Scan for the cell matching the given text and deliver its (x, y) coordinate at center. 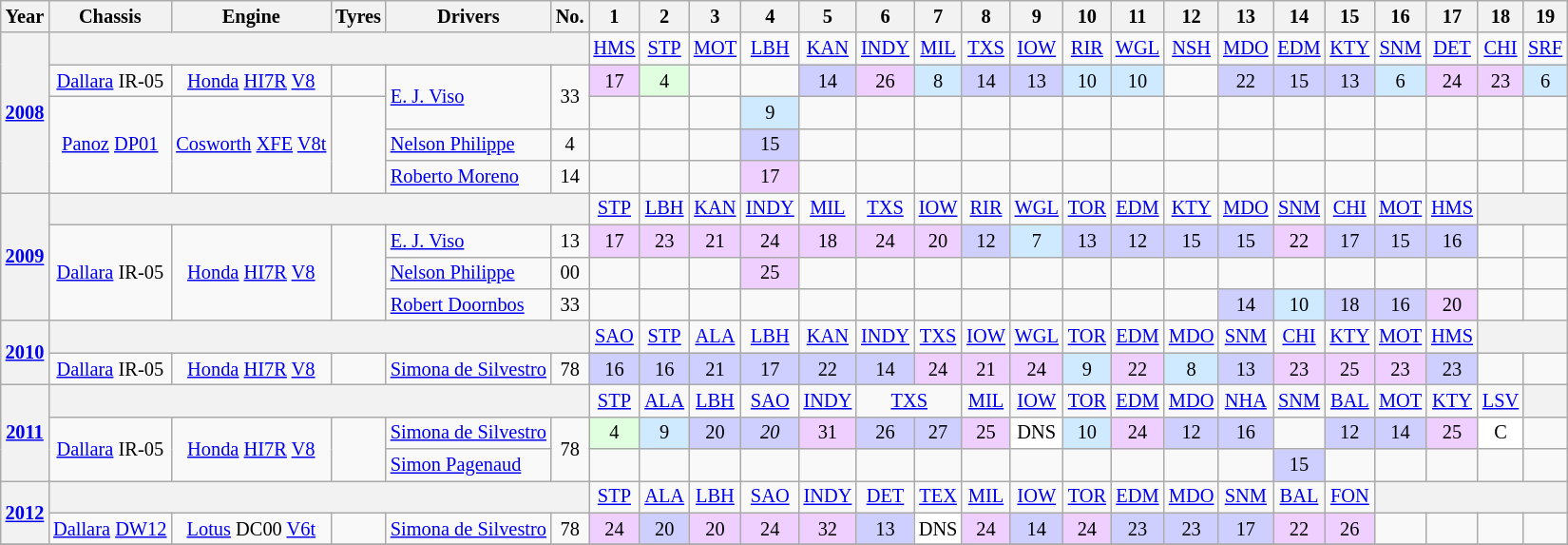
NSH (1192, 49)
Engine (251, 16)
2009 (25, 257)
NHA (1245, 400)
5 (829, 16)
C (1501, 433)
Tyres (358, 16)
TEX (938, 496)
2011 (25, 432)
Dallara DW12 (110, 529)
2012 (25, 512)
2010 (25, 352)
31 (829, 433)
Chassis (110, 16)
Year (25, 16)
00 (570, 273)
FON (1349, 496)
32 (829, 529)
Panoz DP01 (110, 145)
Drivers (468, 16)
No. (570, 16)
Lotus DC00 V6t (251, 529)
Cosworth XFE V8t (251, 145)
27 (938, 433)
Simon Pagenaud (468, 465)
Roberto Moreno (468, 177)
19 (1545, 16)
SRF (1545, 49)
2008 (25, 112)
2 (664, 16)
1 (615, 16)
Robert Doornbos (468, 304)
3 (715, 16)
LSV (1501, 400)
11 (1138, 16)
